Determine the (X, Y) coordinate at the center of the cell enclosing the given text.  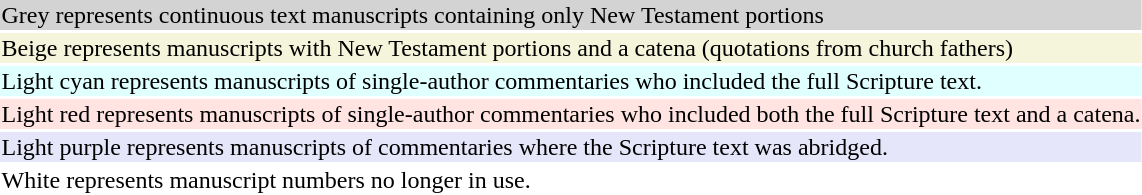
Light purple represents manuscripts of commentaries where the Scripture text was abridged. (571, 147)
Grey represents continuous text manuscripts containing only New Testament portions (571, 15)
Light red represents manuscripts of single-author commentaries who included both the full Scripture text and a catena. (571, 114)
Light cyan represents manuscripts of single-author commentaries who included the full Scripture text. (571, 81)
White represents manuscript numbers no longer in use. (571, 180)
Beige represents manuscripts with New Testament portions and a catena (quotations from church fathers) (571, 48)
